Search for the cell housing the specified text and yield its (x, y) center coordinate. 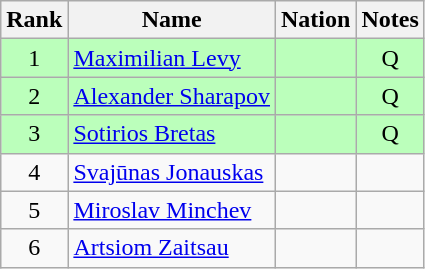
Maximilian Levy (172, 58)
Nation (316, 20)
Rank (34, 20)
Sotirios Bretas (172, 134)
Svajūnas Jonauskas (172, 172)
3 (34, 134)
Alexander Sharapov (172, 96)
2 (34, 96)
1 (34, 58)
Artsiom Zaitsau (172, 248)
Miroslav Minchev (172, 210)
4 (34, 172)
6 (34, 248)
Notes (390, 20)
Name (172, 20)
5 (34, 210)
